Locate the cell with the specified text and output its (x, y) center coordinate. 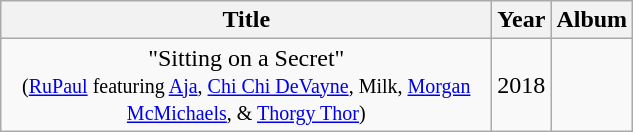
"Sitting on a Secret" (RuPaul featuring Aja, Chi Chi DeVayne, Milk, Morgan McMichaels, & Thorgy Thor) (246, 85)
Year (522, 20)
Title (246, 20)
2018 (522, 85)
Album (592, 20)
